Determine the [x, y] coordinate at the center of the cell enclosing the given text.  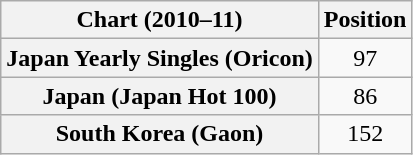
Position [365, 20]
Chart (2010–11) [160, 20]
Japan (Japan Hot 100) [160, 96]
Japan Yearly Singles (Oricon) [160, 58]
South Korea (Gaon) [160, 134]
97 [365, 58]
152 [365, 134]
86 [365, 96]
